Provide the (X, Y) coordinate of the cell's center where the given text is located.  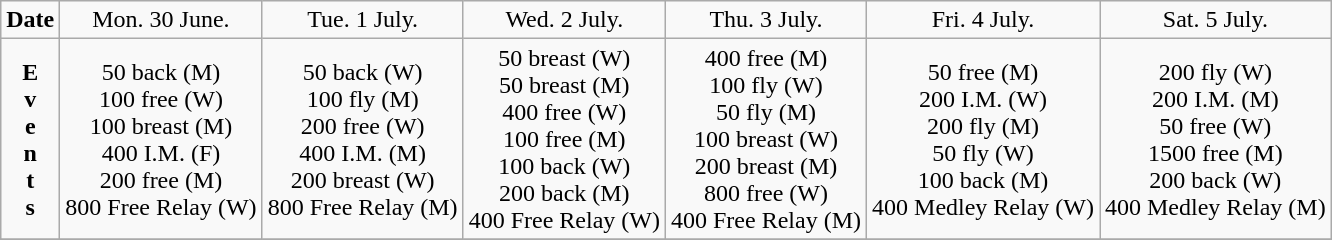
Mon. 30 June. (161, 20)
Fri. 4 July. (984, 20)
Sat. 5 July. (1216, 20)
50 back (M) 100 free (W) 100 breast (M) 400 I.M. (F) 200 free (M) 800 Free Relay (W) (161, 139)
50 breast (W) 50 breast (M) 400 free (W) 100 free (M) 100 back (W) 200 back (M) 400 Free Relay (W) (564, 139)
Wed. 2 July. (564, 20)
200 fly (W) 200 I.M. (M) 50 free (W) 1500 free (M) 200 back (W) 400 Medley Relay (M) (1216, 139)
Date (30, 20)
Events (30, 139)
50 free (M) 200 I.M. (W) 200 fly (M) 50 fly (W) 100 back (M) 400 Medley Relay (W) (984, 139)
50 back (W) 100 fly (M) 200 free (W) 400 I.M. (M) 200 breast (W) 800 Free Relay (M) (362, 139)
Thu. 3 July. (766, 20)
Tue. 1 July. (362, 20)
400 free (M) 100 fly (W) 50 fly (M) 100 breast (W) 200 breast (M) 800 free (W) 400 Free Relay (M) (766, 139)
